Identify which cell holds the provided text, then report its (X, Y) central coordinate. 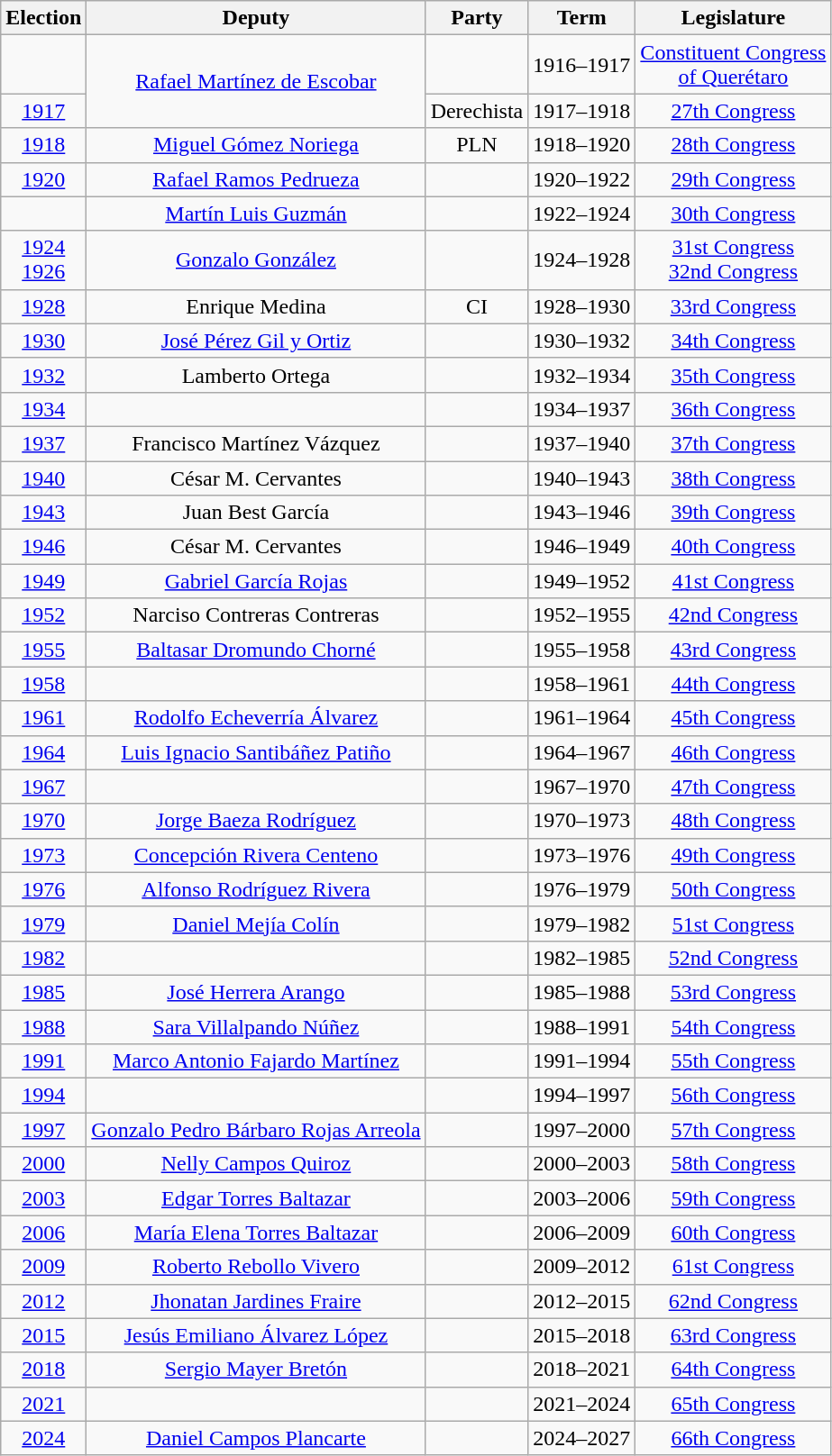
52nd Congress (734, 958)
Enrique Medina (256, 306)
Baltasar Dromundo Chorné (256, 650)
1994–1997 (582, 1096)
53rd Congress (734, 992)
Legislature (734, 18)
33rd Congress (734, 306)
19241926 (43, 259)
1930 (43, 341)
1930–1932 (582, 341)
Martín Luis Guzmán (256, 214)
2018 (43, 1370)
Francisco Martínez Vázquez (256, 443)
2012–2015 (582, 1301)
27th Congress (734, 111)
64th Congress (734, 1370)
1964–1967 (582, 752)
José Pérez Gil y Ortiz (256, 341)
39th Congress (734, 513)
1943 (43, 513)
2018–2021 (582, 1370)
49th Congress (734, 855)
PLN (477, 145)
1917–1918 (582, 111)
1920 (43, 179)
43rd Congress (734, 650)
65th Congress (734, 1404)
Rafael Ramos Pedrueza (256, 179)
1920–1922 (582, 179)
Election (43, 18)
Daniel Mejía Colín (256, 924)
48th Congress (734, 821)
Sara Villalpando Núñez (256, 1026)
1991–1994 (582, 1061)
Alfonso Rodríguez Rivera (256, 889)
61st Congress (734, 1267)
Gonzalo Pedro Bárbaro Rojas Arreola (256, 1130)
1952 (43, 615)
1937–1940 (582, 443)
30th Congress (734, 214)
Marco Antonio Fajardo Martínez (256, 1061)
46th Congress (734, 752)
66th Congress (734, 1438)
2015 (43, 1335)
28th Congress (734, 145)
1994 (43, 1096)
Luis Ignacio Santibáñez Patiño (256, 752)
Narciso Contreras Contreras (256, 615)
José Herrera Arango (256, 992)
36th Congress (734, 409)
55th Congress (734, 1061)
2003 (43, 1198)
1964 (43, 752)
2009–2012 (582, 1267)
1928–1930 (582, 306)
Concepción Rivera Centeno (256, 855)
Derechista (477, 111)
1943–1946 (582, 513)
1946 (43, 547)
1932 (43, 375)
1967 (43, 787)
34th Congress (734, 341)
1937 (43, 443)
CI (477, 306)
1932–1934 (582, 375)
1970 (43, 821)
1985–1988 (582, 992)
1958–1961 (582, 684)
Rafael Martínez de Escobar (256, 81)
1934–1937 (582, 409)
Deputy (256, 18)
29th Congress (734, 179)
2024–2027 (582, 1438)
1949–1952 (582, 581)
1973 (43, 855)
Daniel Campos Plancarte (256, 1438)
1922–1924 (582, 214)
2006–2009 (582, 1233)
59th Congress (734, 1198)
57th Congress (734, 1130)
2009 (43, 1267)
44th Congress (734, 684)
1997 (43, 1130)
1991 (43, 1061)
2000–2003 (582, 1164)
1955 (43, 650)
37th Congress (734, 443)
1967–1970 (582, 787)
Constituent Congressof Querétaro (734, 65)
1982–1985 (582, 958)
2021 (43, 1404)
2006 (43, 1233)
1961 (43, 718)
1988 (43, 1026)
1946–1949 (582, 547)
2000 (43, 1164)
60th Congress (734, 1233)
1928 (43, 306)
45th Congress (734, 718)
Lamberto Ortega (256, 375)
51st Congress (734, 924)
Juan Best García (256, 513)
2003–2006 (582, 1198)
1940 (43, 478)
1961–1964 (582, 718)
62nd Congress (734, 1301)
Jorge Baeza Rodríguez (256, 821)
2015–2018 (582, 1335)
2012 (43, 1301)
1952–1955 (582, 615)
1985 (43, 992)
2024 (43, 1438)
1979–1982 (582, 924)
47th Congress (734, 787)
1924–1928 (582, 259)
Rodolfo Echeverría Álvarez (256, 718)
María Elena Torres Baltazar (256, 1233)
42nd Congress (734, 615)
1976–1979 (582, 889)
41st Congress (734, 581)
Gabriel García Rojas (256, 581)
56th Congress (734, 1096)
1917 (43, 111)
54th Congress (734, 1026)
50th Congress (734, 889)
Nelly Campos Quiroz (256, 1164)
1988–1991 (582, 1026)
1970–1973 (582, 821)
63rd Congress (734, 1335)
Sergio Mayer Bretón (256, 1370)
1958 (43, 684)
38th Congress (734, 478)
Term (582, 18)
Edgar Torres Baltazar (256, 1198)
1918–1920 (582, 145)
Jesús Emiliano Álvarez López (256, 1335)
1976 (43, 889)
Gonzalo González (256, 259)
1979 (43, 924)
1997–2000 (582, 1130)
1982 (43, 958)
1940–1943 (582, 478)
2021–2024 (582, 1404)
58th Congress (734, 1164)
31st Congress32nd Congress (734, 259)
1955–1958 (582, 650)
1916–1917 (582, 65)
1973–1976 (582, 855)
Roberto Rebollo Vivero (256, 1267)
Party (477, 18)
40th Congress (734, 547)
1918 (43, 145)
1934 (43, 409)
35th Congress (734, 375)
Miguel Gómez Noriega (256, 145)
Jhonatan Jardines Fraire (256, 1301)
1949 (43, 581)
